Capture the cell that displays the provided text and extract its [x, y] central coordinate. 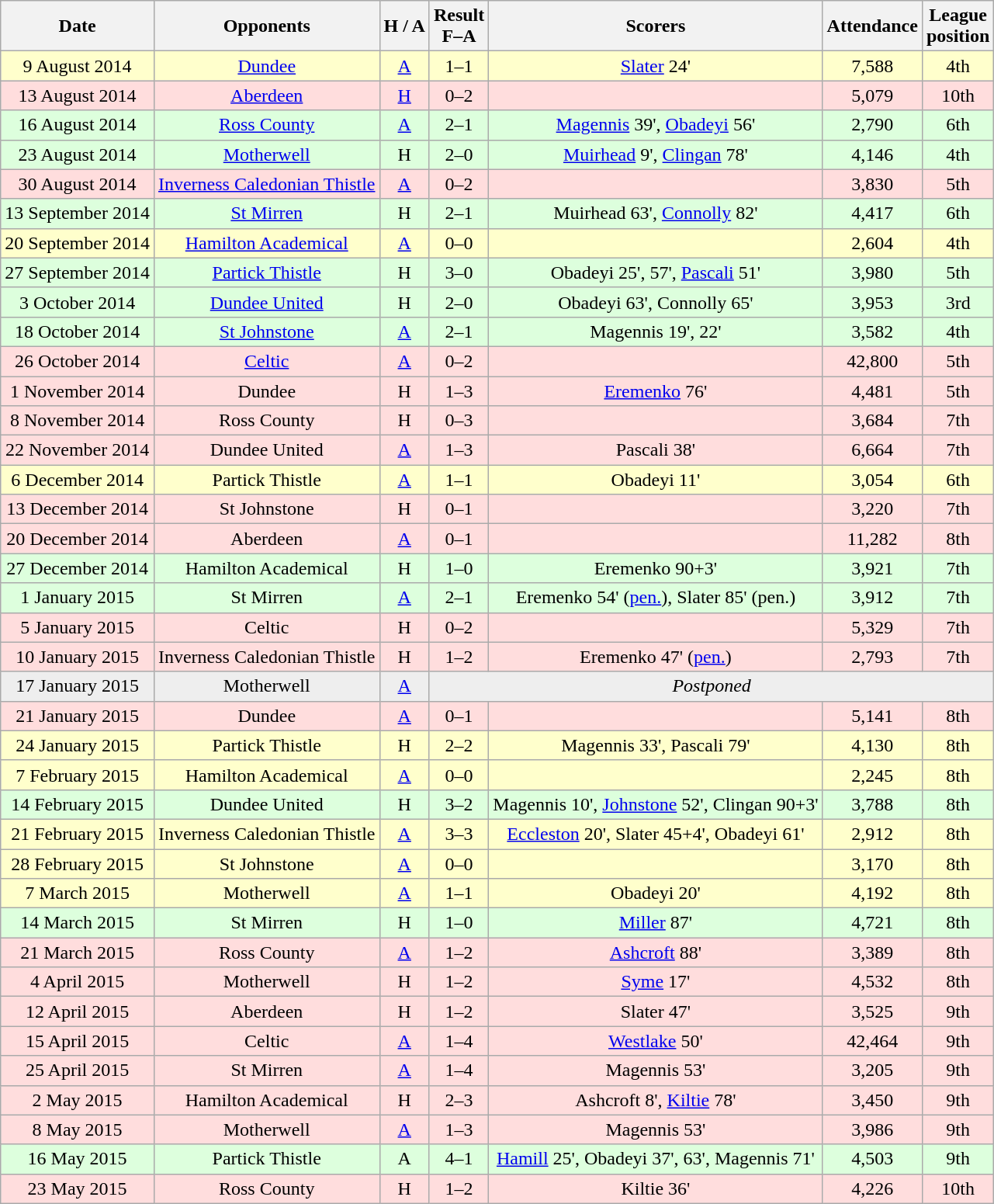
12 April 2015 [78, 1011]
Obadeyi 20' [656, 893]
2–3 [459, 1100]
Eremenko 90+3' [656, 568]
23 August 2014 [78, 154]
4,226 [872, 1188]
5,079 [872, 95]
Muirhead 9', Clingan 78' [656, 154]
2,604 [872, 243]
Syme 17' [656, 982]
7 March 2015 [78, 893]
24 January 2015 [78, 745]
3,220 [872, 509]
3,170 [872, 864]
3rd [958, 302]
2,793 [872, 657]
Eremenko 47' (pen.) [656, 657]
5 January 2015 [78, 627]
14 March 2015 [78, 923]
3,684 [872, 421]
4 April 2015 [78, 982]
6 December 2014 [78, 480]
4,503 [872, 1159]
Magennis 19', 22' [656, 331]
21 March 2015 [78, 952]
4,721 [872, 923]
3,986 [872, 1129]
2,912 [872, 834]
3,830 [872, 184]
3,205 [872, 1070]
22 November 2014 [78, 450]
25 April 2015 [78, 1070]
Magennis 10', Johnstone 52', Clingan 90+3' [656, 804]
18 October 2014 [78, 331]
13 September 2014 [78, 213]
7 February 2015 [78, 775]
17 January 2015 [78, 686]
Date [78, 26]
16 May 2015 [78, 1159]
Eccleston 20', Slater 45+4', Obadeyi 61' [656, 834]
26 October 2014 [78, 361]
10 January 2015 [78, 657]
Obadeyi 25', 57', Pascali 51' [656, 272]
8 November 2014 [78, 421]
5,329 [872, 627]
2,790 [872, 125]
14 February 2015 [78, 804]
Slater 24' [656, 66]
H / A [404, 26]
Attendance [872, 26]
3,912 [872, 598]
4,146 [872, 154]
4,130 [872, 745]
3–0 [459, 272]
Postponed [711, 686]
Kiltie 36' [656, 1188]
1 January 2015 [78, 598]
4,192 [872, 893]
Miller 87' [656, 923]
2–2 [459, 745]
Pascali 38' [656, 450]
27 December 2014 [78, 568]
ResultF–A [459, 26]
4,532 [872, 982]
Ashcroft 8', Kiltie 78' [656, 1100]
Eremenko 76' [656, 390]
6,664 [872, 450]
Magennis 39', Obadeyi 56' [656, 125]
3 October 2014 [78, 302]
15 April 2015 [78, 1041]
3,980 [872, 272]
3,788 [872, 804]
42,800 [872, 361]
Slater 47' [656, 1011]
Scorers [656, 26]
21 February 2015 [78, 834]
3,582 [872, 331]
2,245 [872, 775]
3,054 [872, 480]
Hamill 25', Obadeyi 37', 63', Magennis 71' [656, 1159]
16 August 2014 [78, 125]
9 August 2014 [78, 66]
7,588 [872, 66]
21 January 2015 [78, 716]
3–3 [459, 834]
Ashcroft 88' [656, 952]
13 August 2014 [78, 95]
30 August 2014 [78, 184]
0–3 [459, 421]
Obadeyi 11' [656, 480]
3,921 [872, 568]
3,525 [872, 1011]
4,481 [872, 390]
Opponents [267, 26]
Eremenko 54' (pen.), Slater 85' (pen.) [656, 598]
20 September 2014 [78, 243]
Muirhead 63', Connolly 82' [656, 213]
Magennis 33', Pascali 79' [656, 745]
11,282 [872, 539]
27 September 2014 [78, 272]
1 November 2014 [78, 390]
Westlake 50' [656, 1041]
28 February 2015 [78, 864]
5,141 [872, 716]
Leagueposition [958, 26]
3–2 [459, 804]
42,464 [872, 1041]
Obadeyi 63', Connolly 65' [656, 302]
3,389 [872, 952]
23 May 2015 [78, 1188]
20 December 2014 [78, 539]
3,953 [872, 302]
8 May 2015 [78, 1129]
4–1 [459, 1159]
4,417 [872, 213]
2 May 2015 [78, 1100]
13 December 2014 [78, 509]
3,450 [872, 1100]
